Identify which cell holds the provided text, then report its (X, Y) central coordinate. 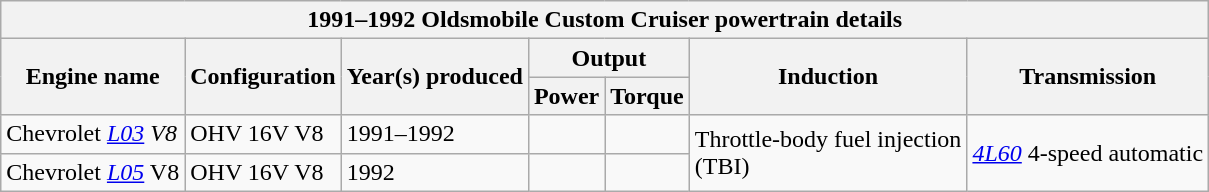
Power (566, 96)
Throttle-body fuel injection(TBI) (828, 153)
1992 (434, 172)
Chevrolet L05 V8 (93, 172)
Chevrolet L03 V8 (93, 134)
Engine name (93, 77)
Output (608, 58)
Torque (647, 96)
Induction (828, 77)
1991–1992 (434, 134)
4L60 4-speed automatic (1088, 153)
1991–1992 Oldsmobile Custom Cruiser powertrain details (605, 20)
Year(s) produced (434, 77)
Configuration (263, 77)
Transmission (1088, 77)
